Find where the given text appears and provide that cell's center as [x, y] coordinate. 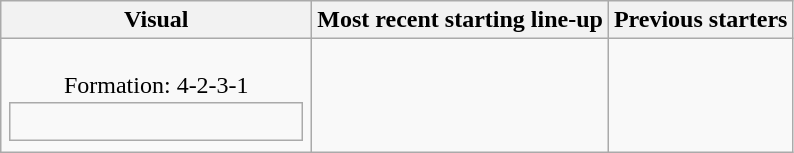
Visual [156, 20]
Formation: 4-2-3-1 [156, 96]
Previous starters [700, 20]
Most recent starting line-up [460, 20]
